From the cell containing the given text, extract its center point as [x, y] coordinate. 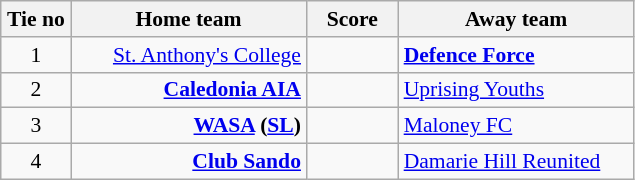
1 [36, 55]
Away team [516, 19]
St. Anthony's College [188, 55]
Score [352, 19]
4 [36, 162]
Damarie Hill Reunited [516, 162]
WASA (SL) [188, 126]
Maloney FC [516, 126]
Caledonia AIA [188, 90]
Defence Force [516, 55]
3 [36, 126]
Tie no [36, 19]
2 [36, 90]
Club Sando [188, 162]
Home team [188, 19]
Uprising Youths [516, 90]
